From the cell containing the given text, extract its center point as [X, Y] coordinate. 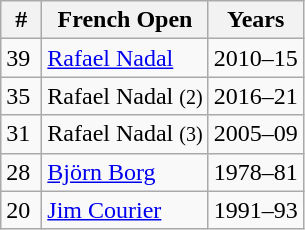
31 [22, 134]
20 [22, 210]
1978–81 [256, 172]
Björn Borg [125, 172]
1991–93 [256, 210]
28 [22, 172]
2005–09 [256, 134]
Rafael Nadal [125, 58]
2010–15 [256, 58]
French Open [125, 20]
Jim Courier [125, 210]
39 [22, 58]
Rafael Nadal (3) [125, 134]
Rafael Nadal (2) [125, 96]
35 [22, 96]
2016–21 [256, 96]
Years [256, 20]
# [22, 20]
